Provide the (x, y) coordinate of the cell's center where the given text is located.  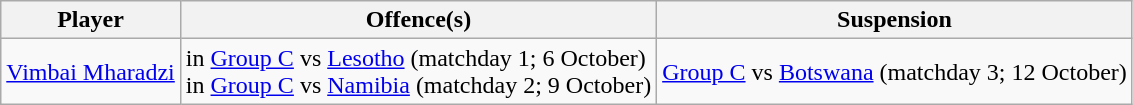
in Group C vs Lesotho (matchday 1; 6 October) in Group C vs Namibia (matchday 2; 9 October) (418, 72)
Player (91, 20)
Offence(s) (418, 20)
Suspension (895, 20)
Vimbai Mharadzi (91, 72)
Group C vs Botswana (matchday 3; 12 October) (895, 72)
